Output the (X, Y) coordinate of the center of the cell containing the given text.  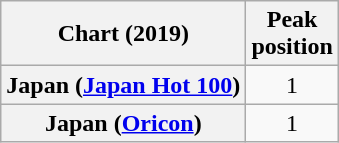
Peakposition (292, 34)
Japan (Japan Hot 100) (124, 85)
Japan (Oricon) (124, 123)
Chart (2019) (124, 34)
